Identify which cell holds the provided text, then report its [X, Y] central coordinate. 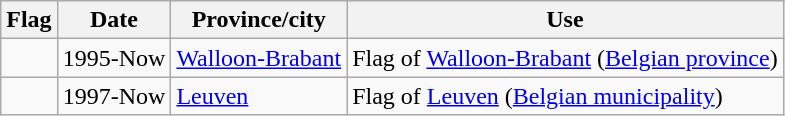
Flag of Walloon-Brabant (Belgian province) [566, 58]
Province/city [259, 20]
Use [566, 20]
1997-Now [114, 96]
Flag [29, 20]
Walloon-Brabant [259, 58]
Leuven [259, 96]
1995-Now [114, 58]
Flag of Leuven (Belgian municipality) [566, 96]
Date [114, 20]
